Find where the given text appears and provide that cell's center as [x, y] coordinate. 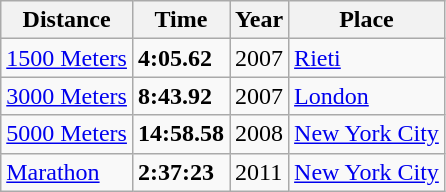
Place [367, 20]
London [367, 96]
2:37:23 [180, 172]
8:43.92 [180, 96]
14:58.58 [180, 134]
1500 Meters [67, 58]
5000 Meters [67, 134]
Marathon [67, 172]
3000 Meters [67, 96]
Time [180, 20]
Distance [67, 20]
2011 [260, 172]
Year [260, 20]
2008 [260, 134]
4:05.62 [180, 58]
Rieti [367, 58]
